Determine the (X, Y) coordinate at the center of the cell enclosing the given text.  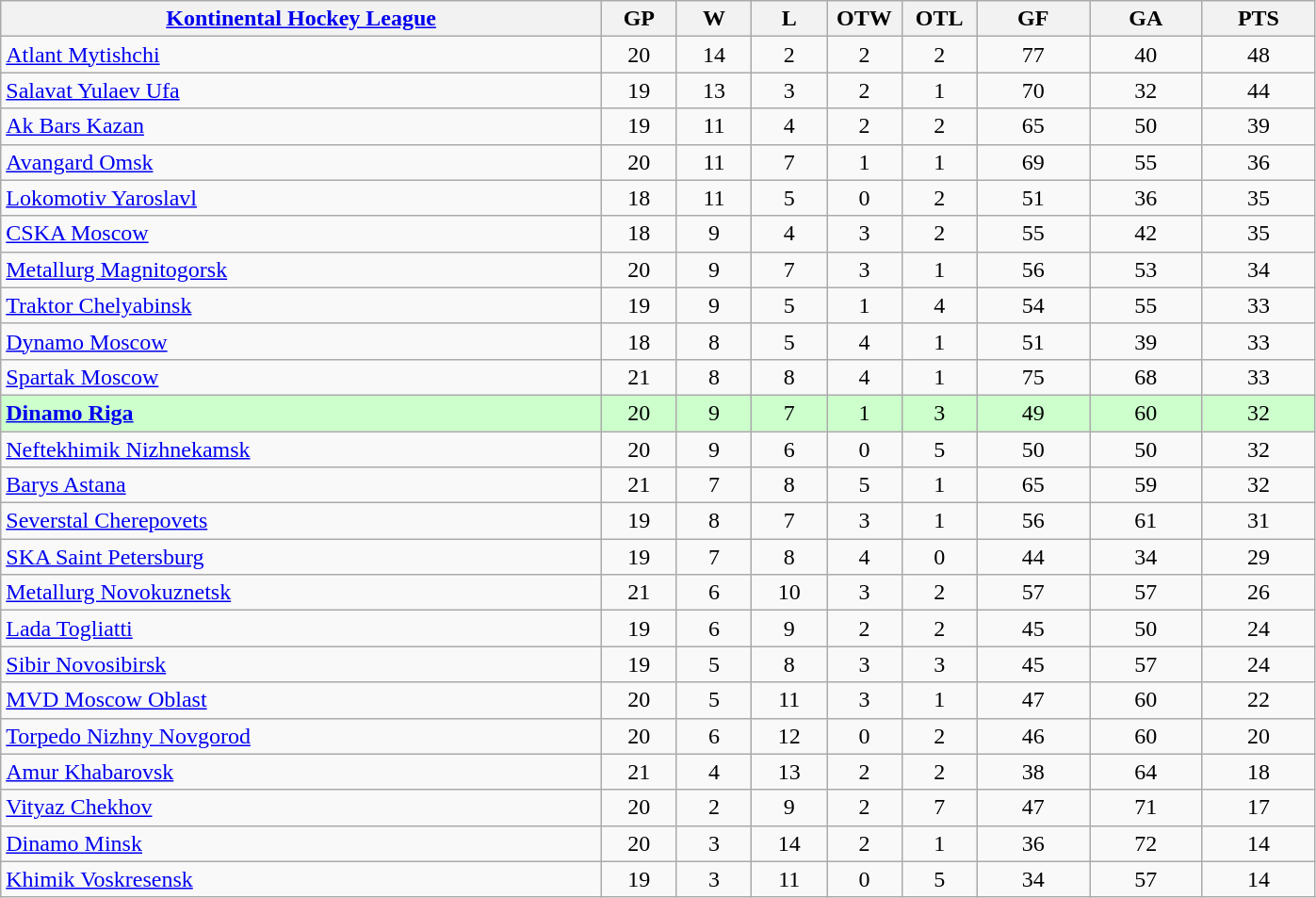
29 (1259, 557)
42 (1146, 234)
PTS (1259, 19)
OTW (865, 19)
48 (1259, 55)
SKA Saint Petersburg (301, 557)
61 (1146, 521)
38 (1033, 772)
Kontinental Hockey League (301, 19)
59 (1146, 485)
OTL (939, 19)
GP (639, 19)
Dinamo Riga (301, 413)
22 (1259, 700)
71 (1146, 808)
Vityaz Chekhov (301, 808)
10 (789, 593)
68 (1146, 377)
W (714, 19)
GA (1146, 19)
Lada Togliatti (301, 629)
Metallurg Novokuznetsk (301, 593)
GF (1033, 19)
Sibir Novosibirsk (301, 664)
17 (1259, 808)
Khimik Voskresensk (301, 879)
Avangard Omsk (301, 162)
Barys Astana (301, 485)
31 (1259, 521)
54 (1033, 305)
69 (1033, 162)
46 (1033, 736)
77 (1033, 55)
49 (1033, 413)
75 (1033, 377)
Ak Bars Kazan (301, 126)
Neftekhimik Nizhnekamsk (301, 449)
Severstal Cherepovets (301, 521)
Metallurg Magnitogorsk (301, 269)
Dynamo Moscow (301, 341)
26 (1259, 593)
64 (1146, 772)
Traktor Chelyabinsk (301, 305)
Spartak Moscow (301, 377)
Torpedo Nizhny Novgorod (301, 736)
72 (1146, 843)
Amur Khabarovsk (301, 772)
L (789, 19)
Dinamo Minsk (301, 843)
40 (1146, 55)
Lokomotiv Yaroslavl (301, 198)
Atlant Mytishchi (301, 55)
53 (1146, 269)
Salavat Yulaev Ufa (301, 90)
CSKA Moscow (301, 234)
MVD Moscow Oblast (301, 700)
12 (789, 736)
70 (1033, 90)
